Detect which cell encompasses the target text, then output its [X, Y] center coordinate. 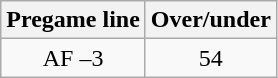
Over/under [210, 20]
54 [210, 58]
AF –3 [74, 58]
Pregame line [74, 20]
